Pinpoint the cell where the given text exists, returning its (X, Y) midpoint coordinate. 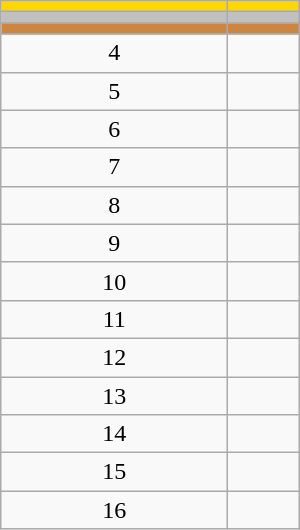
13 (114, 395)
4 (114, 53)
15 (114, 472)
11 (114, 319)
16 (114, 510)
14 (114, 434)
5 (114, 91)
9 (114, 243)
10 (114, 281)
7 (114, 167)
6 (114, 129)
12 (114, 357)
8 (114, 205)
